Search for the cell housing the specified text and yield its (x, y) center coordinate. 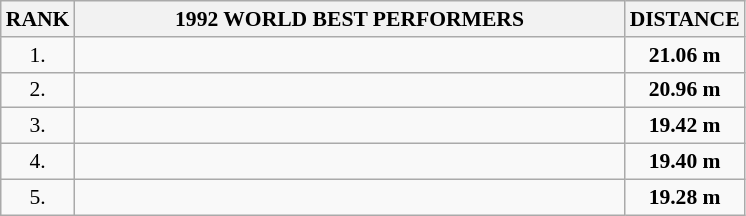
1992 WORLD BEST PERFORMERS (349, 19)
4. (38, 162)
DISTANCE (685, 19)
RANK (38, 19)
1. (38, 55)
21.06 m (685, 55)
2. (38, 90)
5. (38, 197)
19.42 m (685, 126)
19.40 m (685, 162)
3. (38, 126)
19.28 m (685, 197)
20.96 m (685, 90)
